Determine the [x, y] coordinate at the center of the cell enclosing the given text.  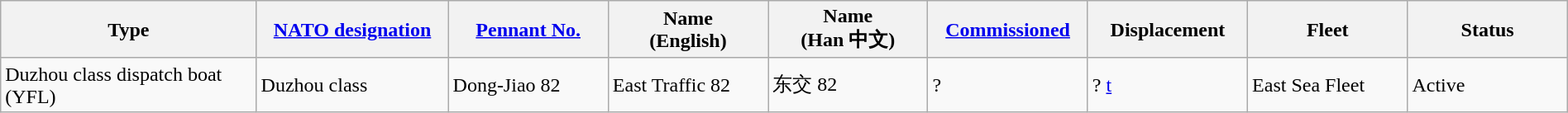
East Sea Fleet [1328, 84]
Displacement [1168, 30]
Name(Han 中文) [849, 30]
东交 82 [849, 84]
Pennant No. [528, 30]
Dong-Jiao 82 [528, 84]
East Traffic 82 [688, 84]
Name(English) [688, 30]
Fleet [1328, 30]
Status [1487, 30]
Duzhou class dispatch boat (YFL) [129, 84]
Active [1487, 84]
Commissioned [1007, 30]
Type [129, 30]
NATO designation [352, 30]
? t [1168, 84]
? [1007, 84]
Duzhou class [352, 84]
